Capture the cell that displays the provided text and extract its (x, y) central coordinate. 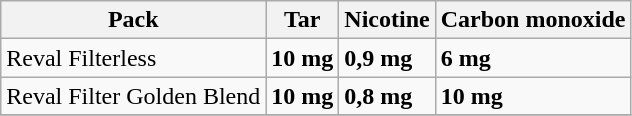
Carbon monoxide (533, 20)
Pack (134, 20)
Reval Filter Golden Blend (134, 96)
Reval Filterless (134, 58)
0,8 mg (387, 96)
Nicotine (387, 20)
Tar (302, 20)
6 mg (533, 58)
0,9 mg (387, 58)
